Provide the (x, y) coordinate of the cell's center where the given text is located.  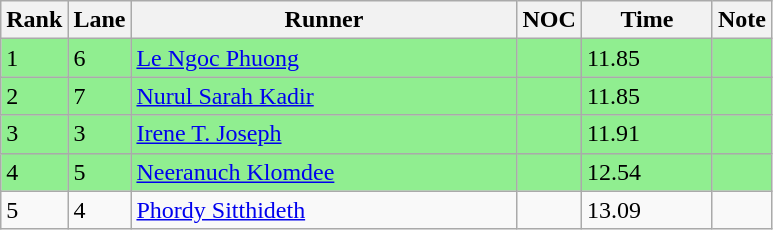
Note (742, 20)
2 (34, 96)
13.09 (646, 210)
Nurul Sarah Kadir (324, 96)
Time (646, 20)
Phordy Sitthideth (324, 210)
Runner (324, 20)
11.91 (646, 134)
Irene T. Joseph (324, 134)
Neeranuch Klomdee (324, 172)
6 (100, 58)
7 (100, 96)
Lane (100, 20)
NOC (549, 20)
12.54 (646, 172)
Le Ngoc Phuong (324, 58)
1 (34, 58)
Rank (34, 20)
